For the text-containing cell, return its midpoint in [X, Y] coordinate format. 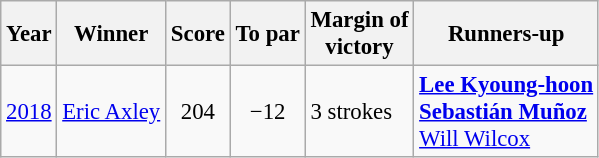
Margin ofvictory [360, 34]
To par [268, 34]
2018 [29, 112]
Winner [112, 34]
Year [29, 34]
204 [198, 112]
Score [198, 34]
−12 [268, 112]
3 strokes [360, 112]
Eric Axley [112, 112]
Lee Kyoung-hoon Sebastián Muñoz Will Wilcox [506, 112]
Runners-up [506, 34]
